Return the [X, Y] coordinate for the center point of the cell that contains the specified text.  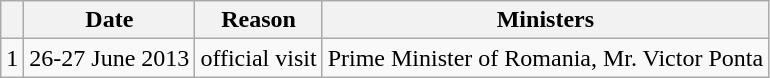
Prime Minister of Romania, Mr. Victor Ponta [545, 58]
1 [12, 58]
Date [110, 20]
Ministers [545, 20]
official visit [258, 58]
Reason [258, 20]
26-27 June 2013 [110, 58]
